Identify which cell holds the provided text, then report its (X, Y) central coordinate. 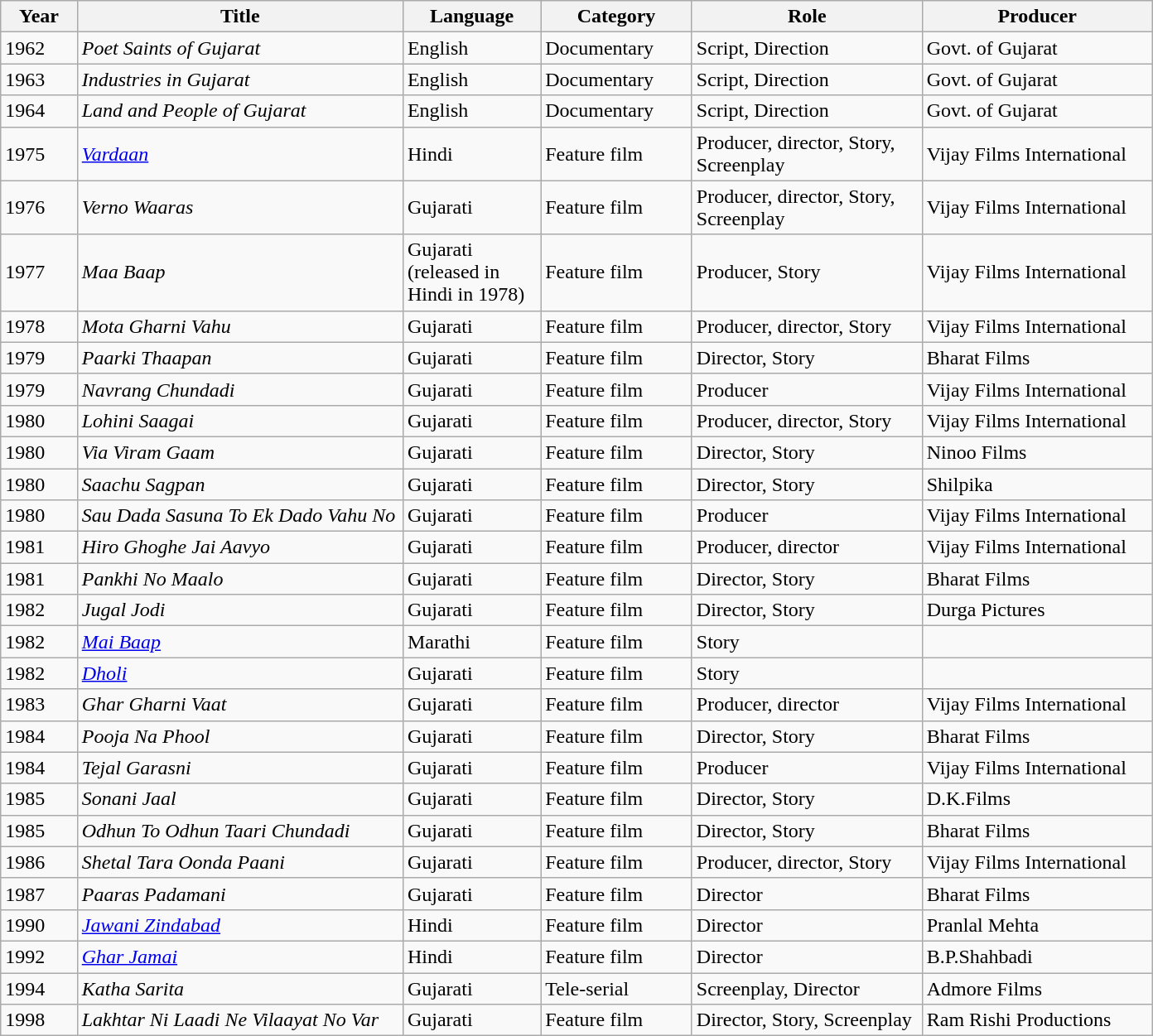
1994 (39, 988)
Lohini Saagai (240, 421)
Via Viram Gaam (240, 452)
Vardaan (240, 154)
Odhun To Odhun Taari Chundadi (240, 831)
Industries in Gujarat (240, 80)
1978 (39, 326)
Shilpika (1037, 484)
1987 (39, 894)
Category (616, 17)
Katha Sarita (240, 988)
Admore Films (1037, 988)
Poet Saints of Gujarat (240, 48)
D.K.Films (1037, 799)
1990 (39, 925)
Ghar Gharni Vaat (240, 705)
Pooja Na Phool (240, 736)
Marathi (471, 642)
Saachu Sagpan (240, 484)
Jawani Zindabad (240, 925)
Mai Baap (240, 642)
1977 (39, 272)
Ghar Jamai (240, 956)
Land and People of Gujarat (240, 111)
Pranlal Mehta (1037, 925)
B.P.Shahbadi (1037, 956)
Paarki Thaapan (240, 358)
Durga Pictures (1037, 610)
Ram Rishi Productions (1037, 1020)
Shetal Tara Oonda Paani (240, 862)
Year (39, 17)
Gujarati(released in Hindi in 1978) (471, 272)
1986 (39, 862)
1964 (39, 111)
Ninoo Films (1037, 452)
Sonani Jaal (240, 799)
Mota Gharni Vahu (240, 326)
Maa Baap (240, 272)
1975 (39, 154)
Verno Waaras (240, 207)
Tejal Garasni (240, 768)
Screenplay, Director (807, 988)
Pankhi No Maalo (240, 579)
Director, Story, Screenplay (807, 1020)
Tele-serial (616, 988)
1983 (39, 705)
Lakhtar Ni Laadi Ne Vilaayat No Var (240, 1020)
1998 (39, 1020)
Navrang Chundadi (240, 389)
Hiro Ghoghe Jai Aavyo (240, 547)
Producer, Story (807, 272)
Paaras Padamani (240, 894)
1962 (39, 48)
Title (240, 17)
Jugal Jodi (240, 610)
Sau Dada Sasuna To Ek Dado Vahu No (240, 516)
Language (471, 17)
1963 (39, 80)
Role (807, 17)
1992 (39, 956)
1976 (39, 207)
Dholi (240, 673)
